Return the (x, y) coordinate for the center point of the cell that contains the specified text.  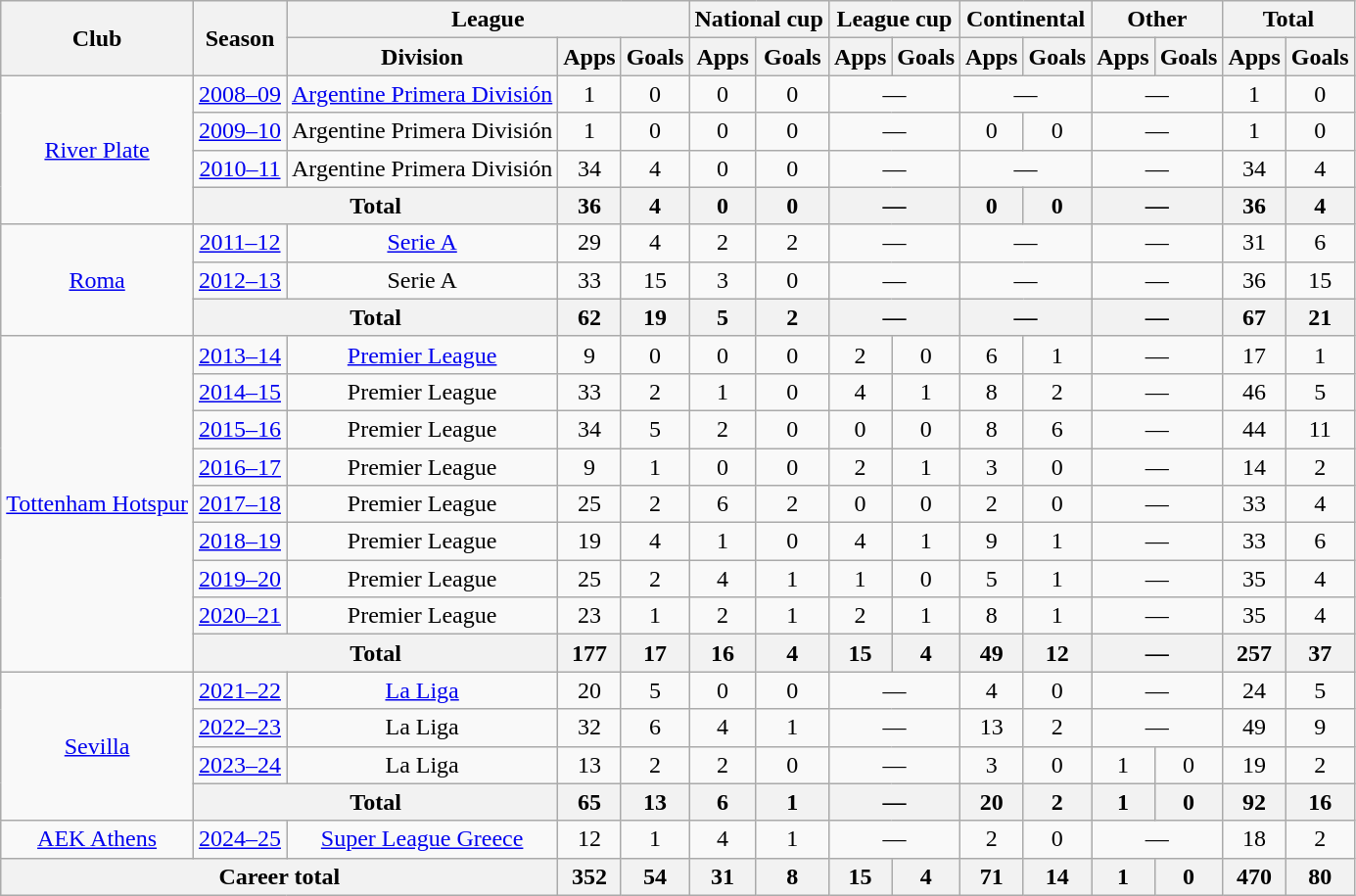
Division (421, 57)
54 (655, 876)
League cup (894, 20)
24 (1254, 690)
Club (98, 38)
Season (239, 38)
37 (1320, 653)
44 (1254, 429)
2023–24 (239, 765)
80 (1320, 876)
32 (589, 728)
2019–20 (239, 579)
2012–13 (239, 280)
92 (1254, 802)
Roma (98, 280)
League (488, 20)
2013–14 (239, 354)
2014–15 (239, 392)
2008–09 (239, 94)
2011–12 (239, 243)
29 (589, 243)
2021–22 (239, 690)
2009–10 (239, 131)
Continental (1026, 20)
46 (1254, 392)
2022–23 (239, 728)
21 (1320, 317)
23 (589, 616)
2018–19 (239, 542)
257 (1254, 653)
2010–11 (239, 168)
177 (589, 653)
National cup (759, 20)
65 (589, 802)
Career total (280, 876)
2024–25 (239, 839)
River Plate (98, 150)
11 (1320, 429)
2016–17 (239, 467)
AEK Athens (98, 839)
67 (1254, 317)
62 (589, 317)
470 (1254, 876)
71 (992, 876)
Super League Greece (421, 839)
2015–16 (239, 429)
2020–21 (239, 616)
Tottenham Hotspur (98, 503)
Other (1157, 20)
2017–18 (239, 504)
Sevilla (98, 746)
18 (1254, 839)
352 (589, 876)
